Determine the [X, Y] coordinate at the center of the cell enclosing the given text.  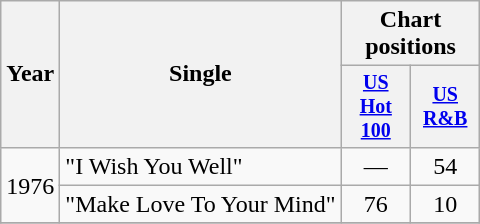
USHot 100 [376, 106]
76 [376, 204]
Year [30, 74]
54 [444, 166]
USR&B [444, 106]
Single [200, 74]
Chart positions [410, 34]
— [376, 166]
10 [444, 204]
"I Wish You Well" [200, 166]
1976 [30, 185]
"Make Love To Your Mind" [200, 204]
